Capture the cell that displays the provided text and extract its [x, y] central coordinate. 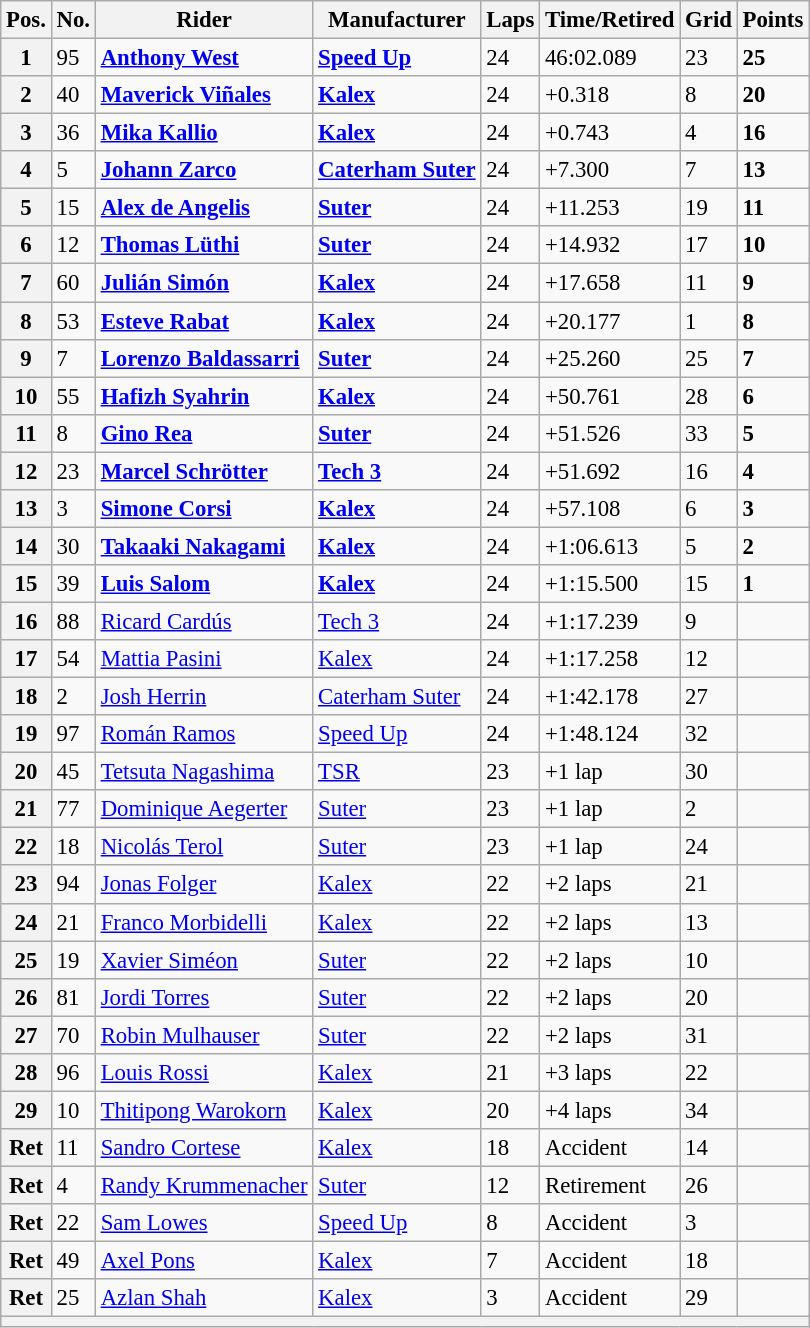
Azlan Shah [204, 1298]
Luis Salom [204, 584]
32 [708, 734]
Takaaki Nakagami [204, 546]
Simone Corsi [204, 509]
Mika Kallio [204, 133]
+20.177 [610, 321]
+11.253 [610, 208]
60 [73, 283]
46:02.089 [610, 58]
96 [73, 1073]
95 [73, 58]
31 [708, 1035]
Alex de Angelis [204, 208]
+25.260 [610, 358]
36 [73, 133]
Maverick Viñales [204, 95]
Hafizh Syahrin [204, 396]
Tetsuta Nagashima [204, 772]
Lorenzo Baldassarri [204, 358]
33 [708, 433]
Gino Rea [204, 433]
39 [73, 584]
+0.318 [610, 95]
Thitipong Warokorn [204, 1110]
Laps [510, 20]
40 [73, 95]
77 [73, 809]
+14.932 [610, 245]
No. [73, 20]
Julián Simón [204, 283]
Axel Pons [204, 1261]
Manufacturer [397, 20]
Xavier Siméon [204, 960]
Dominique Aegerter [204, 809]
+1:15.500 [610, 584]
45 [73, 772]
TSR [397, 772]
55 [73, 396]
Nicolás Terol [204, 847]
81 [73, 997]
+51.692 [610, 471]
88 [73, 621]
Esteve Rabat [204, 321]
Sam Lowes [204, 1223]
+50.761 [610, 396]
+7.300 [610, 170]
Jonas Folger [204, 885]
Anthony West [204, 58]
Thomas Lüthi [204, 245]
Román Ramos [204, 734]
Johann Zarco [204, 170]
Marcel Schrötter [204, 471]
Retirement [610, 1185]
+3 laps [610, 1073]
70 [73, 1035]
+1:17.239 [610, 621]
Sandro Cortese [204, 1148]
Grid [708, 20]
Josh Herrin [204, 697]
Ricard Cardús [204, 621]
+0.743 [610, 133]
Randy Krummenacher [204, 1185]
+57.108 [610, 509]
94 [73, 885]
34 [708, 1110]
+17.658 [610, 283]
97 [73, 734]
+4 laps [610, 1110]
Pos. [26, 20]
Points [772, 20]
Mattia Pasini [204, 659]
+51.526 [610, 433]
Louis Rossi [204, 1073]
Time/Retired [610, 20]
+1:42.178 [610, 697]
+1:06.613 [610, 546]
53 [73, 321]
Rider [204, 20]
Franco Morbidelli [204, 922]
+1:17.258 [610, 659]
+1:48.124 [610, 734]
Jordi Torres [204, 997]
49 [73, 1261]
Robin Mulhauser [204, 1035]
54 [73, 659]
